Scan for the cell matching the given text and deliver its [X, Y] coordinate at center. 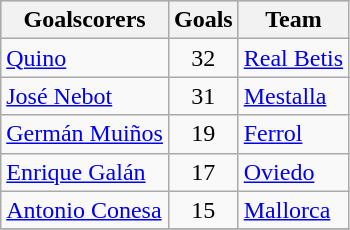
32 [203, 58]
Goals [203, 20]
17 [203, 172]
José Nebot [85, 96]
Ferrol [293, 134]
Team [293, 20]
31 [203, 96]
Real Betis [293, 58]
Quino [85, 58]
Antonio Conesa [85, 210]
Mallorca [293, 210]
Goalscorers [85, 20]
Mestalla [293, 96]
Germán Muiños [85, 134]
19 [203, 134]
Oviedo [293, 172]
Enrique Galán [85, 172]
15 [203, 210]
